Pinpoint the cell where the given text exists, returning its (x, y) midpoint coordinate. 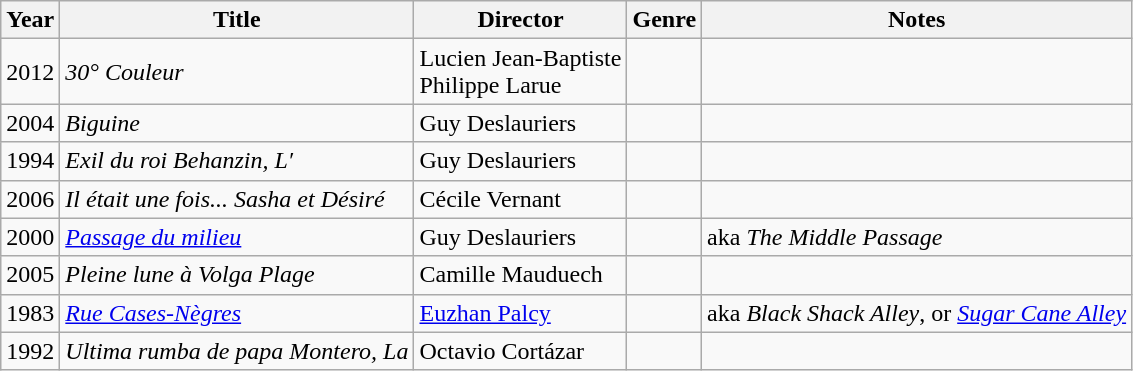
Octavio Cortázar (520, 351)
Lucien Jean-BaptistePhilippe Larue (520, 72)
Title (237, 20)
aka Black Shack Alley, or Sugar Cane Alley (917, 313)
Rue Cases-Nègres (237, 313)
Il était une fois... Sasha et Désiré (237, 199)
2000 (30, 237)
Passage du milieu (237, 237)
1983 (30, 313)
Director (520, 20)
aka The Middle Passage (917, 237)
Biguine (237, 123)
Pleine lune à Volga Plage (237, 275)
2004 (30, 123)
1992 (30, 351)
Ultima rumba de papa Montero, La (237, 351)
Year (30, 20)
30° Couleur (237, 72)
Cécile Vernant (520, 199)
Notes (917, 20)
2005 (30, 275)
Euzhan Palcy (520, 313)
1994 (30, 161)
Genre (664, 20)
2012 (30, 72)
2006 (30, 199)
Exil du roi Behanzin, L′ (237, 161)
Camille Mauduech (520, 275)
